Provide the (X, Y) coordinate of the cell's center where the given text is located.  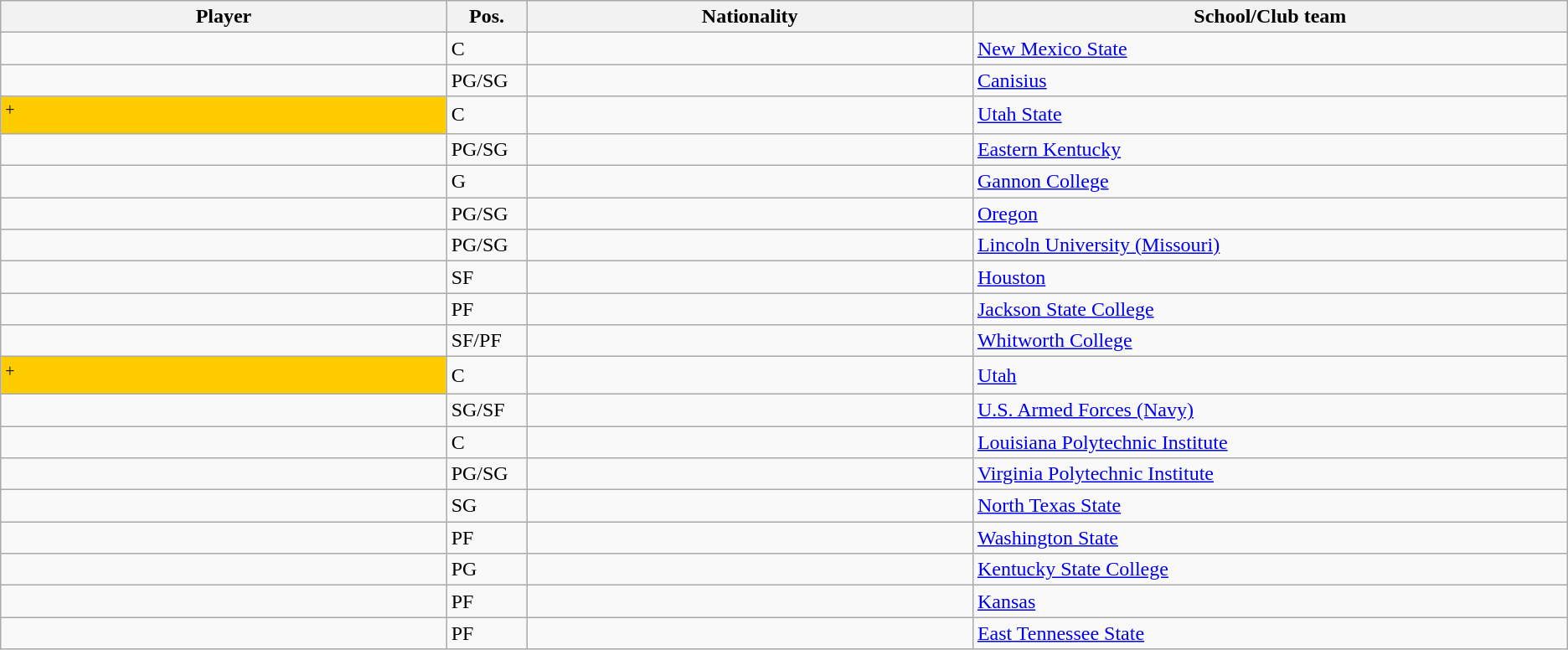
Utah (1270, 375)
Washington State (1270, 538)
Kentucky State College (1270, 570)
Lincoln University (Missouri) (1270, 245)
Nationality (750, 17)
Louisiana Polytechnic Institute (1270, 442)
U.S. Armed Forces (Navy) (1270, 410)
North Texas State (1270, 506)
Player (224, 17)
Canisius (1270, 80)
Oregon (1270, 214)
Kansas (1270, 601)
Jackson State College (1270, 309)
PG (487, 570)
Pos. (487, 17)
SG (487, 506)
SF (487, 277)
Houston (1270, 277)
East Tennessee State (1270, 633)
Whitworth College (1270, 341)
School/Club team (1270, 17)
Utah State (1270, 116)
Virginia Polytechnic Institute (1270, 474)
SF/PF (487, 341)
Eastern Kentucky (1270, 149)
New Mexico State (1270, 49)
Gannon College (1270, 182)
SG/SF (487, 410)
G (487, 182)
